Extract the (x, y) coordinate from the center of the cell holding the provided text.  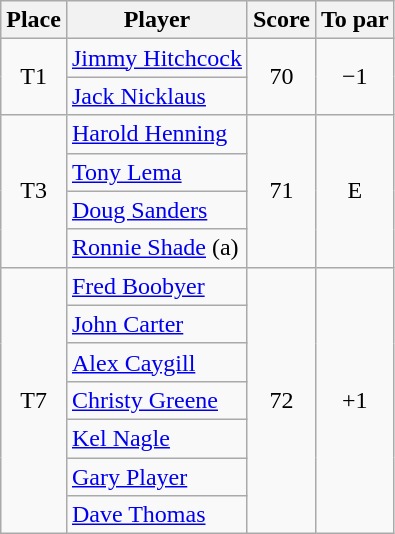
Alex Caygill (156, 362)
Place (34, 20)
Harold Henning (156, 134)
Ronnie Shade (a) (156, 248)
John Carter (156, 324)
Player (156, 20)
+1 (354, 400)
Gary Player (156, 477)
Christy Greene (156, 400)
70 (281, 77)
Doug Sanders (156, 210)
Dave Thomas (156, 515)
T1 (34, 77)
−1 (354, 77)
Jack Nicklaus (156, 96)
Tony Lema (156, 172)
E (354, 191)
Fred Boobyer (156, 286)
71 (281, 191)
T3 (34, 191)
72 (281, 400)
Score (281, 20)
Jimmy Hitchcock (156, 58)
To par (354, 20)
Kel Nagle (156, 438)
T7 (34, 400)
